From the cell containing the given text, extract its center point as [X, Y] coordinate. 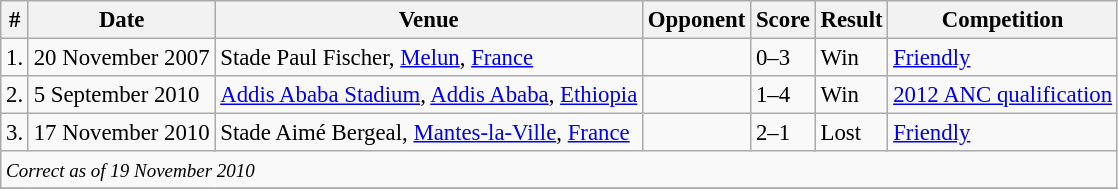
Date [121, 20]
Opponent [697, 20]
Competition [1003, 20]
0–3 [784, 58]
Addis Ababa Stadium, Addis Ababa, Ethiopia [429, 95]
20 November 2007 [121, 58]
Stade Aimé Bergeal, Mantes-la-Ville, France [429, 133]
5 September 2010 [121, 95]
# [15, 20]
1. [15, 58]
2–1 [784, 133]
Score [784, 20]
Correct as of 19 November 2010 [560, 170]
17 November 2010 [121, 133]
2012 ANC qualification [1003, 95]
Result [852, 20]
Venue [429, 20]
1–4 [784, 95]
3. [15, 133]
Lost [852, 133]
Stade Paul Fischer, Melun, France [429, 58]
2. [15, 95]
